Search for the cell housing the specified text and yield its [x, y] center coordinate. 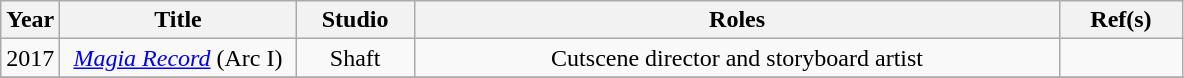
Title [178, 20]
Year [30, 20]
Cutscene director and storyboard artist [737, 58]
2017 [30, 58]
Studio [355, 20]
Shaft [355, 58]
Ref(s) [1121, 20]
Roles [737, 20]
Magia Record (Arc I) [178, 58]
